From the cell containing the given text, extract its center point as (X, Y) coordinate. 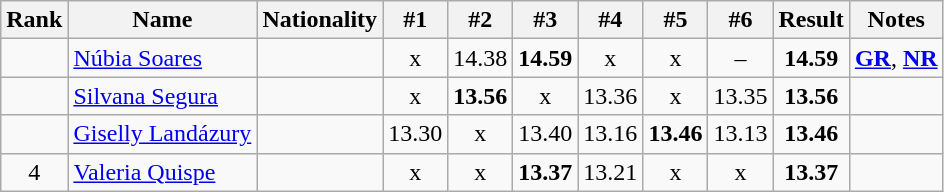
4 (34, 172)
Giselly Landázury (162, 134)
GR, NR (896, 58)
– (740, 58)
Nationality (320, 20)
#3 (546, 20)
13.13 (740, 134)
Silvana Segura (162, 96)
13.36 (610, 96)
Name (162, 20)
#6 (740, 20)
13.40 (546, 134)
#4 (610, 20)
Result (811, 20)
13.21 (610, 172)
#5 (676, 20)
Rank (34, 20)
14.38 (480, 58)
#1 (416, 20)
#2 (480, 20)
Núbia Soares (162, 58)
13.35 (740, 96)
13.16 (610, 134)
13.30 (416, 134)
Notes (896, 20)
Valeria Quispe (162, 172)
